Find where the given text appears and provide that cell's center as [x, y] coordinate. 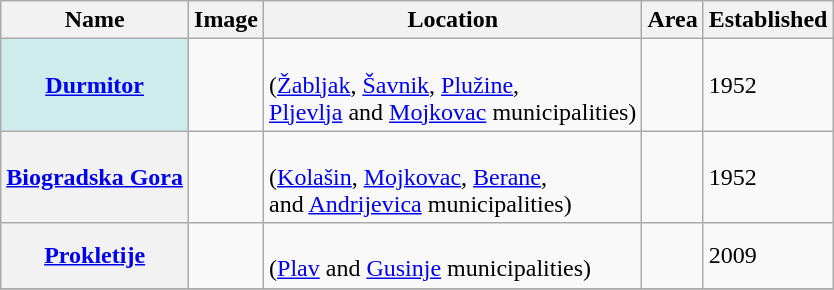
(Žabljak, Šavnik, Plužine, Pljevlja and Mojkovac municipalities) [453, 85]
Name [95, 20]
Location [453, 20]
Image [226, 20]
(Kolašin, Mojkovac, Berane, and Andrijevica municipalities) [453, 177]
(Plav and Gusinje municipalities) [453, 256]
2009 [768, 256]
Durmitor [95, 85]
Area [672, 20]
Prokletije [95, 256]
Biogradska Gora [95, 177]
Established [768, 20]
